Return (X, Y) of the center of cell containing provided text 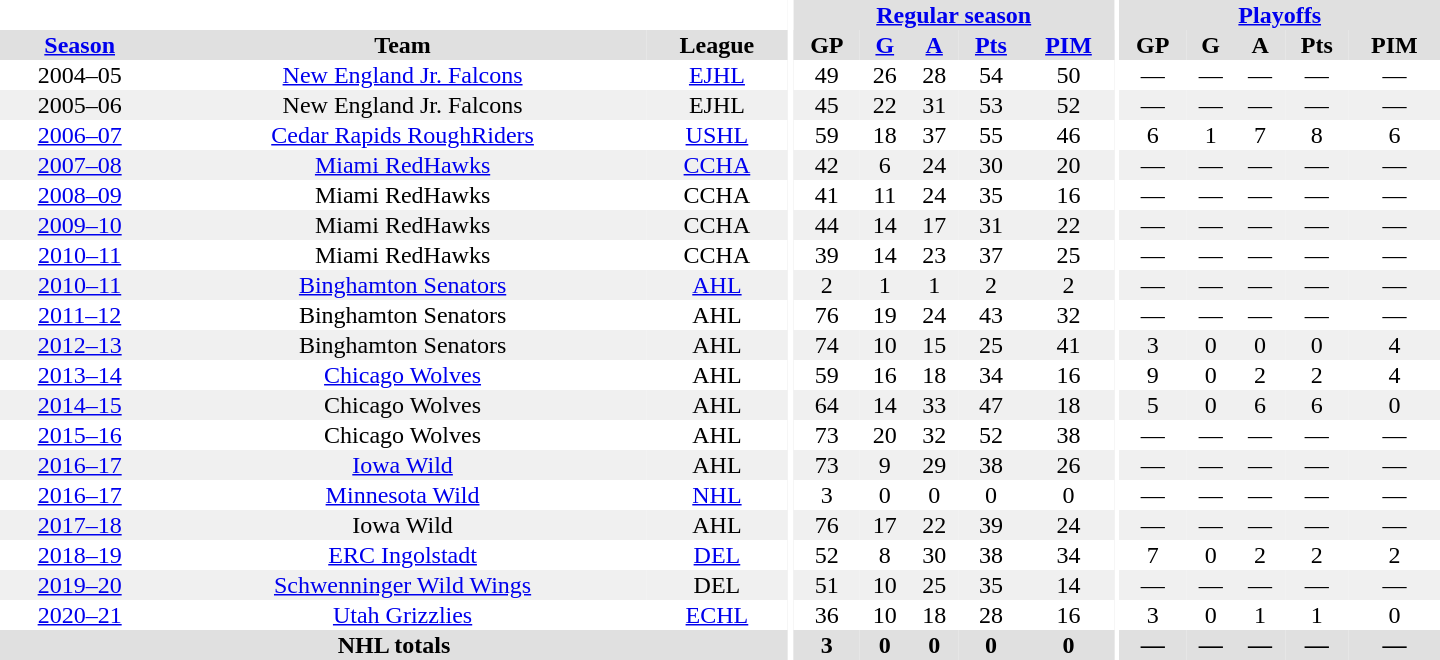
42 (828, 165)
Season (80, 45)
15 (934, 345)
2017–18 (80, 525)
74 (828, 345)
47 (991, 405)
Utah Grizzlies (402, 615)
46 (1068, 135)
Playoffs (1280, 15)
45 (828, 105)
5 (1152, 405)
36 (828, 615)
2013–14 (80, 375)
NHL totals (394, 645)
2011–12 (80, 315)
League (717, 45)
11 (884, 195)
USHL (717, 135)
43 (991, 315)
NHL (717, 495)
19 (884, 315)
23 (934, 255)
49 (828, 75)
Minnesota Wild (402, 495)
29 (934, 465)
2009–10 (80, 225)
2020–21 (80, 615)
Team (402, 45)
2006–07 (80, 135)
51 (828, 585)
53 (991, 105)
Cedar Rapids RoughRiders (402, 135)
44 (828, 225)
33 (934, 405)
55 (991, 135)
ERC Ingolstadt (402, 555)
2018–19 (80, 555)
64 (828, 405)
2015–16 (80, 435)
2007–08 (80, 165)
ECHL (717, 615)
2004–05 (80, 75)
2008–09 (80, 195)
54 (991, 75)
50 (1068, 75)
Schwenninger Wild Wings (402, 585)
2005–06 (80, 105)
Regular season (954, 15)
2014–15 (80, 405)
2012–13 (80, 345)
2019–20 (80, 585)
